Determine the (x, y) coordinate at the center of the cell enclosing the given text.  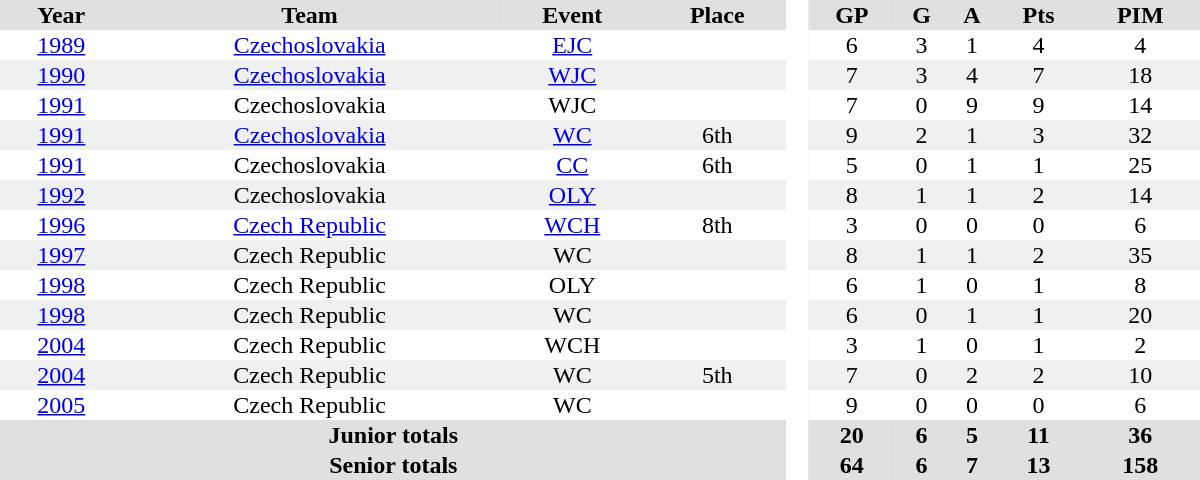
158 (1140, 465)
25 (1140, 165)
8th (718, 225)
1989 (62, 45)
G (921, 15)
35 (1140, 255)
64 (852, 465)
32 (1140, 135)
Senior totals (394, 465)
18 (1140, 75)
13 (1038, 465)
11 (1038, 435)
36 (1140, 435)
2005 (62, 405)
EJC (572, 45)
5th (718, 375)
A (972, 15)
1997 (62, 255)
Year (62, 15)
Place (718, 15)
1992 (62, 195)
CC (572, 165)
PIM (1140, 15)
1996 (62, 225)
1990 (62, 75)
GP (852, 15)
Team (310, 15)
Pts (1038, 15)
Junior totals (394, 435)
Event (572, 15)
10 (1140, 375)
